Scan for the cell matching the given text and deliver its [x, y] coordinate at center. 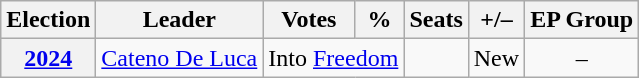
Election [48, 20]
New [496, 58]
EP Group [582, 20]
– [582, 58]
+/– [496, 20]
Votes [309, 20]
Leader [180, 20]
Cateno De Luca [180, 58]
2024 [48, 58]
% [380, 20]
Into Freedom [334, 58]
Seats [436, 20]
